Locate the cell with the specified text and output its [x, y] center coordinate. 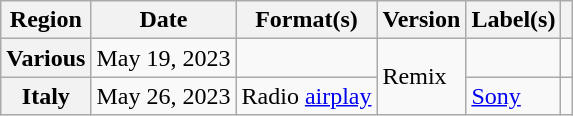
Remix [422, 77]
Sony [514, 96]
Various [46, 58]
Radio airplay [306, 96]
Date [164, 20]
May 26, 2023 [164, 96]
Region [46, 20]
Italy [46, 96]
May 19, 2023 [164, 58]
Label(s) [514, 20]
Version [422, 20]
Format(s) [306, 20]
